Determine the (X, Y) coordinate at the center of the cell enclosing the given text.  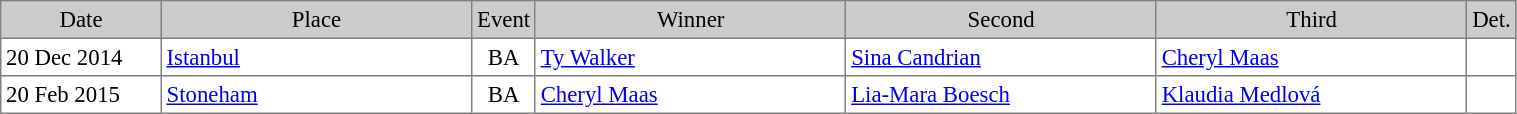
Ty Walker (690, 57)
Stoneham (316, 95)
Det. (1492, 20)
20 Feb 2015 (81, 95)
Second (1001, 20)
20 Dec 2014 (81, 57)
Lia-Mara Boesch (1001, 95)
Winner (690, 20)
Third (1311, 20)
Date (81, 20)
Klaudia Medlová (1311, 95)
Event (504, 20)
Istanbul (316, 57)
Place (316, 20)
Sina Candrian (1001, 57)
